Return [x, y] of the center of cell containing provided text 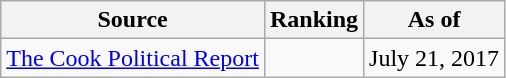
July 21, 2017 [434, 58]
As of [434, 20]
The Cook Political Report [133, 58]
Source [133, 20]
Ranking [314, 20]
